Provide the [x, y] coordinate of the cell's center where the given text is located.  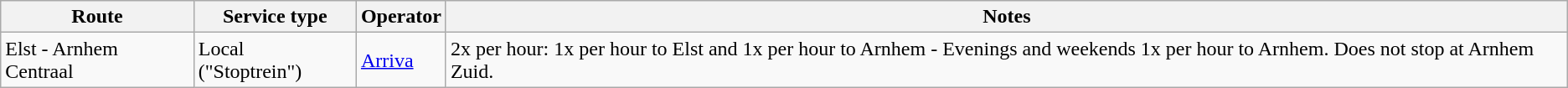
Service type [275, 17]
Route [97, 17]
Notes [1007, 17]
Operator [400, 17]
Local ("Stoptrein") [275, 60]
Elst - Arnhem Centraal [97, 60]
Arriva [400, 60]
2x per hour: 1x per hour to Elst and 1x per hour to Arnhem - Evenings and weekends 1x per hour to Arnhem. Does not stop at Arnhem Zuid. [1007, 60]
